Scan for the cell matching the given text and deliver its (X, Y) coordinate at center. 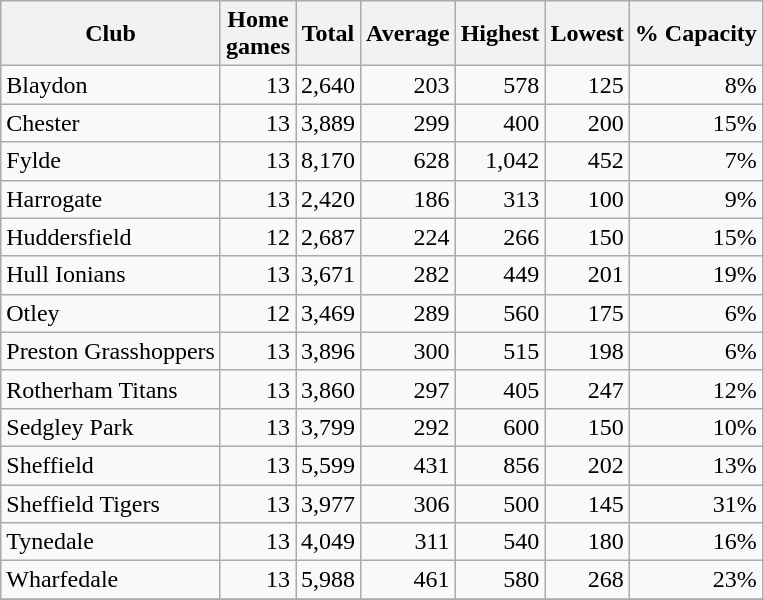
540 (500, 542)
224 (408, 237)
580 (500, 580)
311 (408, 542)
Preston Grasshoppers (111, 351)
Average (408, 34)
% Capacity (696, 34)
515 (500, 351)
282 (408, 275)
180 (587, 542)
3,860 (328, 389)
100 (587, 199)
186 (408, 199)
266 (500, 237)
400 (500, 123)
3,799 (328, 427)
5,988 (328, 580)
292 (408, 427)
Tynedale (111, 542)
5,599 (328, 465)
247 (587, 389)
31% (696, 503)
461 (408, 580)
Highest (500, 34)
202 (587, 465)
8,170 (328, 161)
23% (696, 580)
16% (696, 542)
Chester (111, 123)
Otley (111, 313)
Lowest (587, 34)
313 (500, 199)
4,049 (328, 542)
449 (500, 275)
300 (408, 351)
1,042 (500, 161)
3,469 (328, 313)
9% (696, 199)
Sedgley Park (111, 427)
2,687 (328, 237)
600 (500, 427)
306 (408, 503)
201 (587, 275)
3,977 (328, 503)
856 (500, 465)
3,896 (328, 351)
10% (696, 427)
452 (587, 161)
200 (587, 123)
Harrogate (111, 199)
560 (500, 313)
Rotherham Titans (111, 389)
Hull Ionians (111, 275)
Wharfedale (111, 580)
500 (500, 503)
Sheffield Tigers (111, 503)
Sheffield (111, 465)
Homegames (258, 34)
12% (696, 389)
578 (500, 85)
175 (587, 313)
Club (111, 34)
8% (696, 85)
7% (696, 161)
Fylde (111, 161)
Huddersfield (111, 237)
2,420 (328, 199)
431 (408, 465)
268 (587, 580)
3,671 (328, 275)
125 (587, 85)
145 (587, 503)
289 (408, 313)
13% (696, 465)
19% (696, 275)
Blaydon (111, 85)
628 (408, 161)
2,640 (328, 85)
203 (408, 85)
Total (328, 34)
405 (500, 389)
3,889 (328, 123)
297 (408, 389)
299 (408, 123)
198 (587, 351)
